Pinpoint the cell where the given text exists, returning its (x, y) midpoint coordinate. 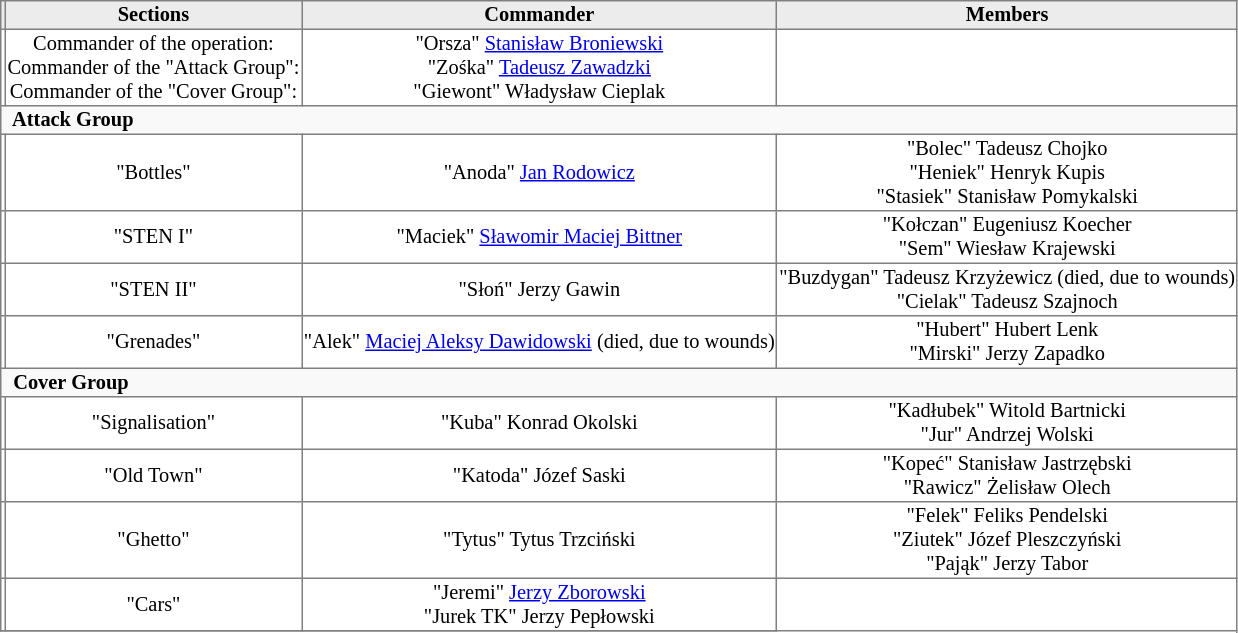
"STEN II" (153, 289)
"Hubert" Hubert Lenk"Mirski" Jerzy Zapadko (1007, 342)
Commander (540, 15)
"Old Town" (153, 475)
"Orsza" Stanisław Broniewski"Zośka" Tadeusz Zawadzki"Giewont" Władysław Cieplak (540, 67)
"Alek" Maciej Aleksy Dawidowski (died, due to wounds) (540, 342)
"Maciek" Sławomir Maciej Bittner (540, 237)
"Anoda" Jan Rodowicz (540, 172)
"Bottles" (153, 172)
"Grenades" (153, 342)
"Tytus" Tytus Trzciński (540, 540)
"Jeremi" Jerzy Zborowski"Jurek TK" Jerzy Pepłowski (540, 604)
"Cars" (153, 604)
"Kopeć" Stanisław Jastrzębski"Rawicz" Żelisław Olech (1007, 475)
Commander of the operation:Commander of the "Attack Group":Commander of the "Cover Group": (153, 67)
"STEN I" (153, 237)
"Słoń" Jerzy Gawin (540, 289)
Members (1007, 15)
"Katoda" Józef Saski (540, 475)
"Ghetto" (153, 540)
"Buzdygan" Tadeusz Krzyżewicz (died, due to wounds)"Cielak" Tadeusz Szajnoch (1007, 289)
"Felek" Feliks Pendelski"Ziutek" Józef Pleszczyński"Pająk" Jerzy Tabor (1007, 540)
Attack Group (620, 120)
"Signalisation" (153, 423)
"Bolec" Tadeusz Chojko"Heniek" Henryk Kupis"Stasiek" Stanisław Pomykalski (1007, 172)
Sections (153, 15)
"Kuba" Konrad Okolski (540, 423)
Cover Group (620, 382)
"Kołczan" Eugeniusz Koecher"Sem" Wiesław Krajewski (1007, 237)
"Kadłubek" Witold Bartnicki"Jur" Andrzej Wolski (1007, 423)
